From the cell containing the given text, extract its center point as [X, Y] coordinate. 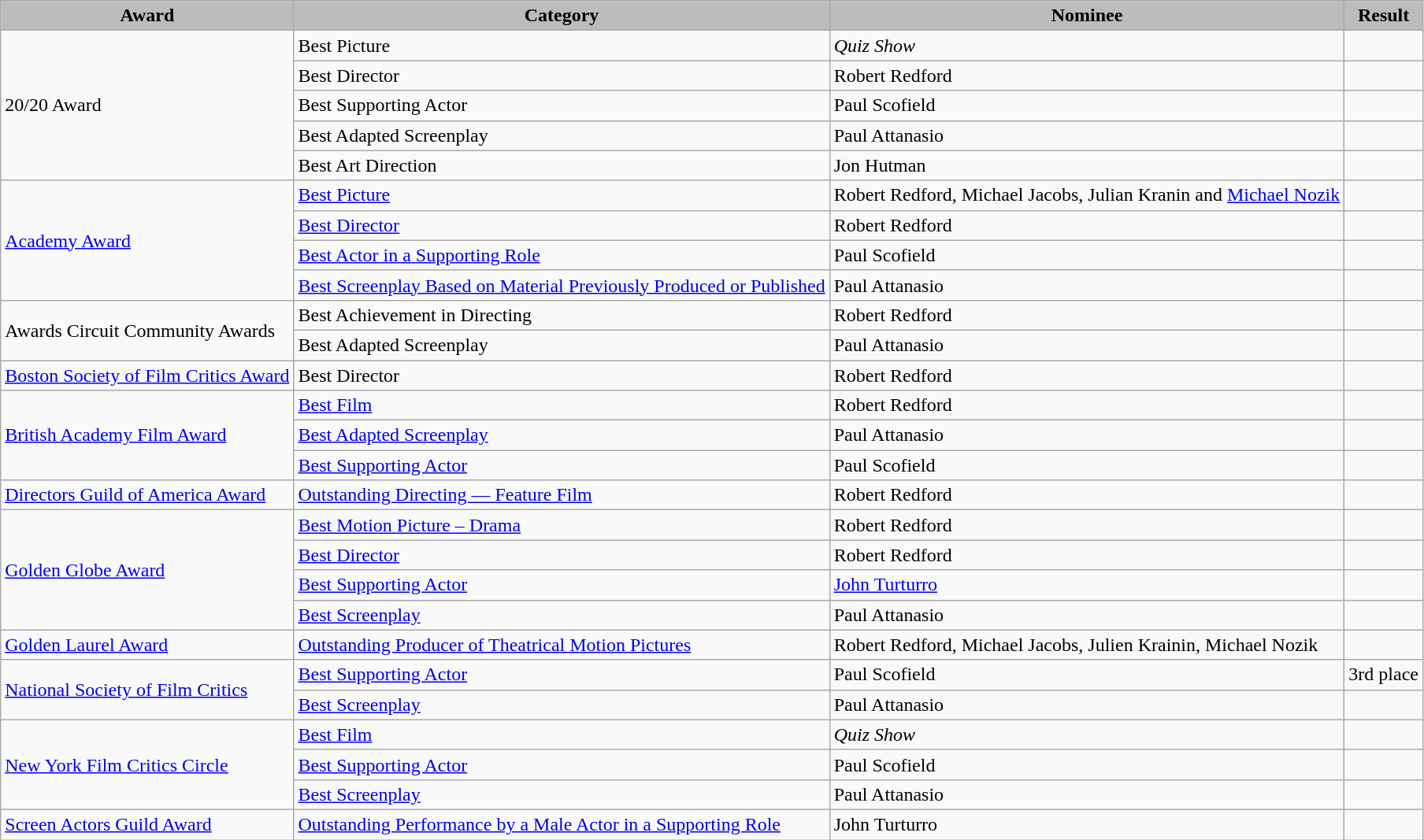
Outstanding Producer of Theatrical Motion Pictures [562, 645]
Nominee [1087, 16]
20/20 Award [147, 105]
Best Achievement in Directing [562, 315]
Best Art Direction [562, 165]
Golden Globe Award [147, 570]
Result [1384, 16]
Boston Society of Film Critics Award [147, 376]
British Academy Film Award [147, 435]
Outstanding Directing — Feature Film [562, 495]
Robert Redford, Michael Jacobs, Julian Kranin and Michael Nozik [1087, 195]
Directors Guild of America Award [147, 495]
Best Screenplay Based on Material Previously Produced or Published [562, 285]
Golden Laurel Award [147, 645]
New York Film Critics Circle [147, 764]
Screen Actors Guild Award [147, 824]
Robert Redford, Michael Jacobs, Julien Krainin, Michael Nozik [1087, 645]
Awards Circuit Community Awards [147, 330]
Outstanding Performance by a Male Actor in a Supporting Role [562, 824]
Best Actor in a Supporting Role [562, 255]
Jon Hutman [1087, 165]
Academy Award [147, 240]
Best Motion Picture – Drama [562, 525]
Award [147, 16]
3rd place [1384, 675]
Category [562, 16]
National Society of Film Critics [147, 690]
